Find where the given text appears and provide that cell's center as [X, Y] coordinate. 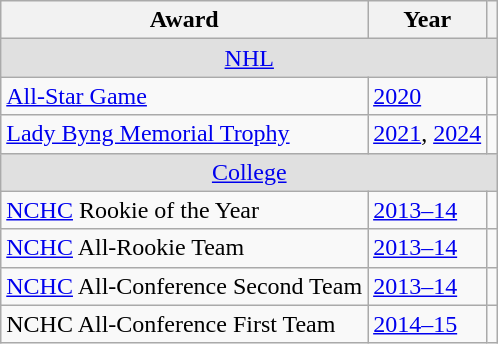
All-Star Game [184, 96]
NCHC All-Rookie Team [184, 248]
NCHC All-Conference First Team [184, 324]
NCHC All-Conference Second Team [184, 286]
2014–15 [428, 324]
College [250, 172]
NCHC Rookie of the Year [184, 210]
Award [184, 20]
Year [428, 20]
2020 [428, 96]
NHL [250, 58]
2021, 2024 [428, 134]
Lady Byng Memorial Trophy [184, 134]
